Detect which cell encompasses the target text, then output its (x, y) center coordinate. 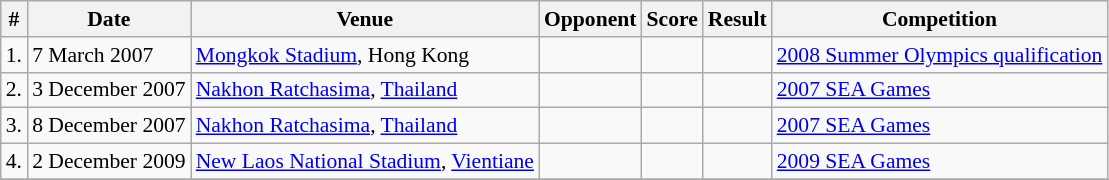
2009 SEA Games (940, 162)
Score (672, 19)
Opponent (590, 19)
3. (14, 126)
Venue (365, 19)
1. (14, 55)
Competition (940, 19)
2. (14, 90)
Result (738, 19)
7 March 2007 (109, 55)
8 December 2007 (109, 126)
3 December 2007 (109, 90)
2008 Summer Olympics qualification (940, 55)
Date (109, 19)
New Laos National Stadium, Vientiane (365, 162)
2 December 2009 (109, 162)
# (14, 19)
4. (14, 162)
Mongkok Stadium, Hong Kong (365, 55)
